Locate the cell with the specified text and output its [X, Y] center coordinate. 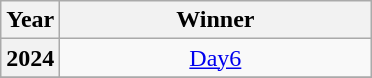
Day6 [216, 58]
2024 [30, 58]
Winner [216, 20]
Year [30, 20]
